Provide the (x, y) coordinate of the cell's center where the given text is located.  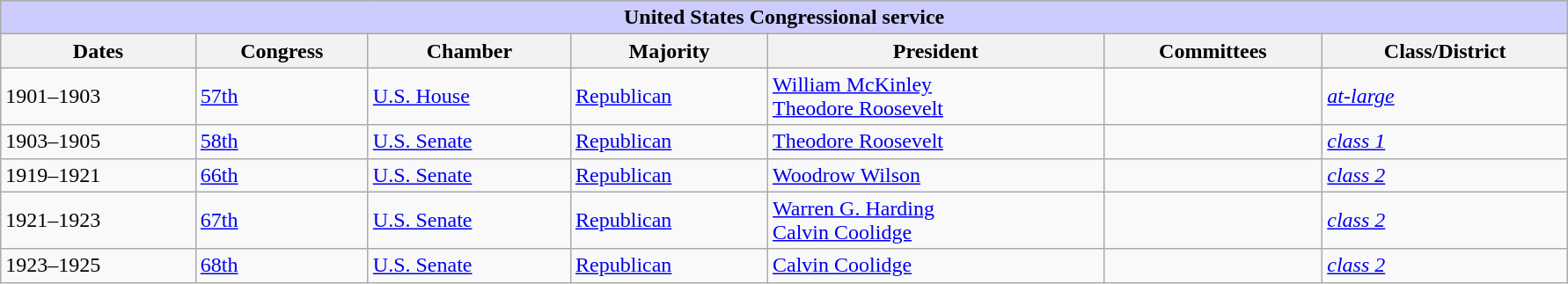
President (936, 51)
68th (282, 266)
U.S. House (469, 97)
United States Congressional service (785, 18)
1903–1905 (99, 142)
67th (282, 220)
57th (282, 97)
66th (282, 175)
William McKinleyTheodore Roosevelt (936, 97)
Congress (282, 51)
Chamber (469, 51)
58th (282, 142)
Dates (99, 51)
Warren G. HardingCalvin Coolidge (936, 220)
1919–1921 (99, 175)
Calvin Coolidge (936, 266)
at-large (1445, 97)
1923–1925 (99, 266)
Theodore Roosevelt (936, 142)
Majority (670, 51)
1921–1923 (99, 220)
Woodrow Wilson (936, 175)
Committees (1213, 51)
Class/District (1445, 51)
1901–1903 (99, 97)
class 1 (1445, 142)
